Provide the (X, Y) coordinate of the cell's center where the given text is located.  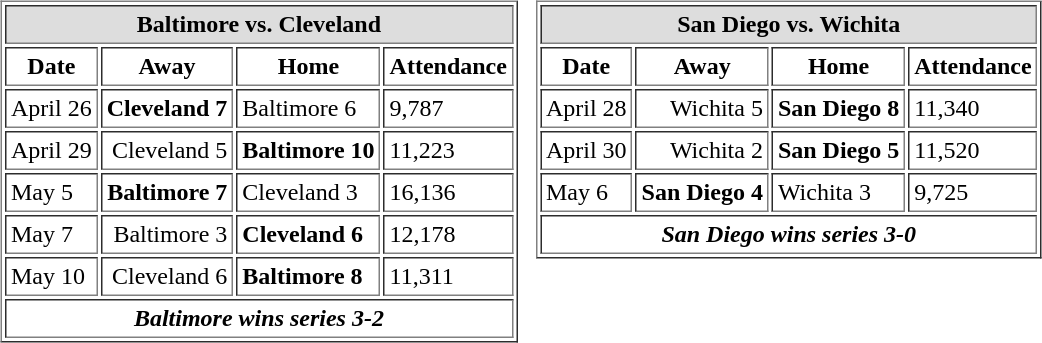
9,787 (448, 108)
April 28 (586, 108)
San Diego 4 (702, 192)
San Diego vs. Wichita (789, 24)
Baltimore vs. Cleveland (259, 24)
Baltimore wins series 3-2 (259, 318)
11,520 (972, 150)
Wichita 2 (702, 150)
San Diego 8 (838, 108)
May 6 (586, 192)
April 29 (52, 150)
San Diego 5 (838, 150)
Baltimore 7 (168, 192)
11,311 (448, 276)
9,725 (972, 192)
12,178 (448, 234)
Cleveland 3 (308, 192)
Baltimore 6 (308, 108)
Baltimore 8 (308, 276)
San Diego wins series 3-0 (789, 234)
16,136 (448, 192)
May 7 (52, 234)
April 30 (586, 150)
Baltimore 10 (308, 150)
Wichita 5 (702, 108)
May 10 (52, 276)
11,223 (448, 150)
Baltimore 3 (168, 234)
Wichita 3 (838, 192)
May 5 (52, 192)
Cleveland 7 (168, 108)
April 26 (52, 108)
11,340 (972, 108)
Cleveland 5 (168, 150)
